Capture the cell that displays the provided text and extract its [x, y] central coordinate. 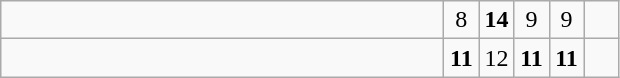
12 [496, 58]
14 [496, 20]
8 [462, 20]
